Pinpoint the cell where the given text exists, returning its (X, Y) midpoint coordinate. 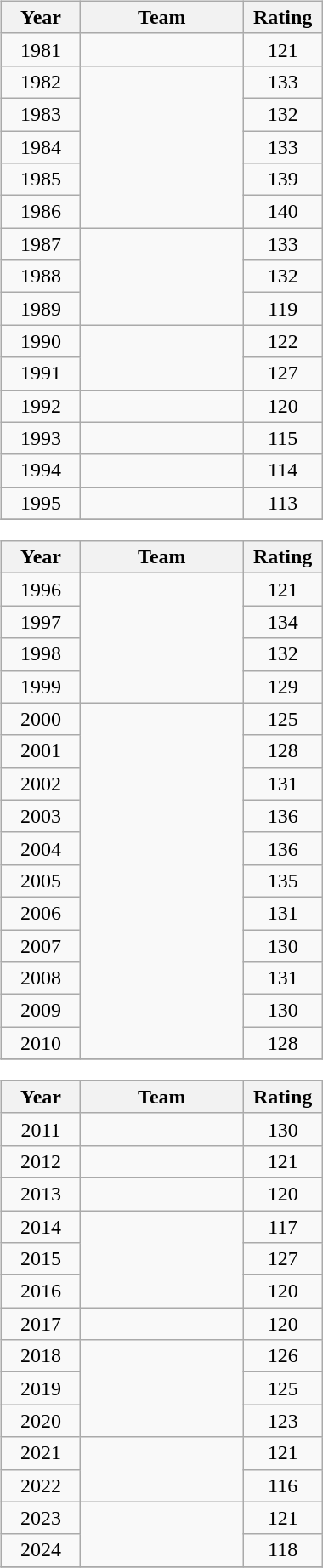
2004 (41, 848)
1989 (41, 309)
1997 (41, 622)
2005 (41, 881)
2009 (41, 1011)
126 (283, 1356)
2017 (41, 1324)
2001 (41, 751)
1991 (41, 373)
1993 (41, 438)
2016 (41, 1291)
2018 (41, 1356)
2020 (41, 1421)
1981 (41, 49)
135 (283, 881)
2007 (41, 945)
1995 (41, 503)
129 (283, 687)
1986 (41, 212)
1990 (41, 341)
2019 (41, 1388)
1988 (41, 277)
119 (283, 309)
1999 (41, 687)
2000 (41, 719)
2023 (41, 1518)
140 (283, 212)
2002 (41, 784)
134 (283, 622)
139 (283, 180)
1998 (41, 654)
1996 (41, 590)
2022 (41, 1485)
115 (283, 438)
117 (283, 1226)
1992 (41, 406)
1994 (41, 470)
2024 (41, 1550)
2012 (41, 1161)
122 (283, 341)
2011 (41, 1129)
116 (283, 1485)
2021 (41, 1453)
2006 (41, 913)
1982 (41, 82)
1984 (41, 147)
2014 (41, 1226)
113 (283, 503)
114 (283, 470)
1985 (41, 180)
2013 (41, 1194)
1987 (41, 244)
2003 (41, 816)
118 (283, 1550)
2008 (41, 978)
123 (283, 1421)
2010 (41, 1043)
1983 (41, 114)
2015 (41, 1259)
